Pinpoint the cell where the given text exists, returning its [X, Y] midpoint coordinate. 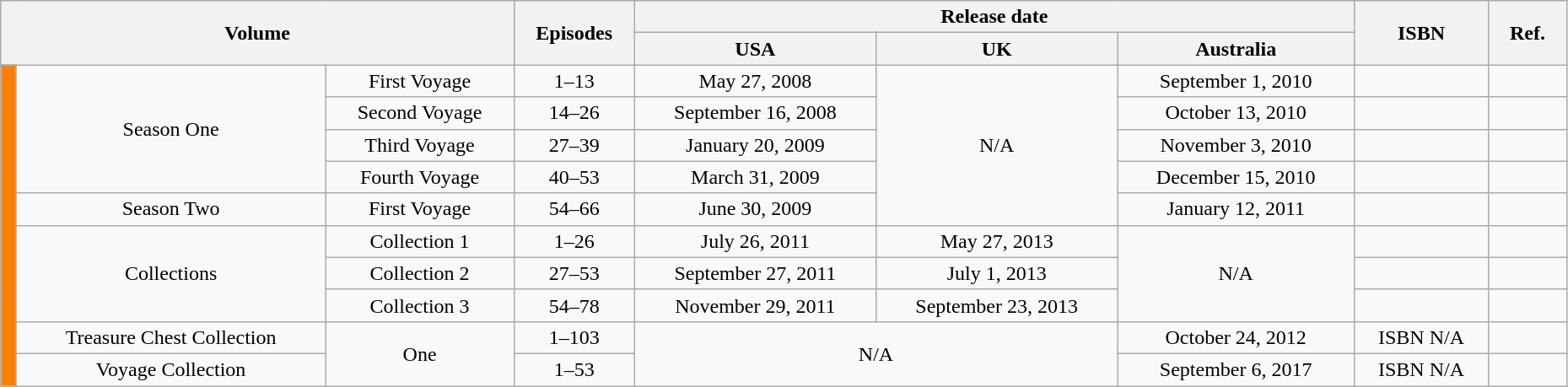
ISBN [1420, 33]
December 15, 2010 [1237, 177]
Collection 3 [420, 305]
June 30, 2009 [755, 209]
54–78 [574, 305]
November 29, 2011 [755, 305]
40–53 [574, 177]
Second Voyage [420, 113]
Ref. [1528, 33]
54–66 [574, 209]
September 1, 2010 [1237, 81]
March 31, 2009 [755, 177]
September 16, 2008 [755, 113]
Season One [170, 129]
1–103 [574, 337]
1–26 [574, 241]
July 26, 2011 [755, 241]
1–53 [574, 369]
May 27, 2008 [755, 81]
October 24, 2012 [1237, 337]
Volume [257, 33]
Episodes [574, 33]
September 6, 2017 [1237, 369]
USA [755, 49]
14–26 [574, 113]
27–53 [574, 273]
27–39 [574, 145]
October 13, 2010 [1237, 113]
Collection 2 [420, 273]
January 12, 2011 [1237, 209]
Voyage Collection [170, 369]
Australia [1237, 49]
July 1, 2013 [997, 273]
Fourth Voyage [420, 177]
January 20, 2009 [755, 145]
September 27, 2011 [755, 273]
Collection 1 [420, 241]
Season Two [170, 209]
1–13 [574, 81]
September 23, 2013 [997, 305]
Treasure Chest Collection [170, 337]
Collections [170, 273]
One [420, 353]
Third Voyage [420, 145]
May 27, 2013 [997, 241]
UK [997, 49]
November 3, 2010 [1237, 145]
Release date [994, 17]
